Detect which cell encompasses the target text, then output its [x, y] center coordinate. 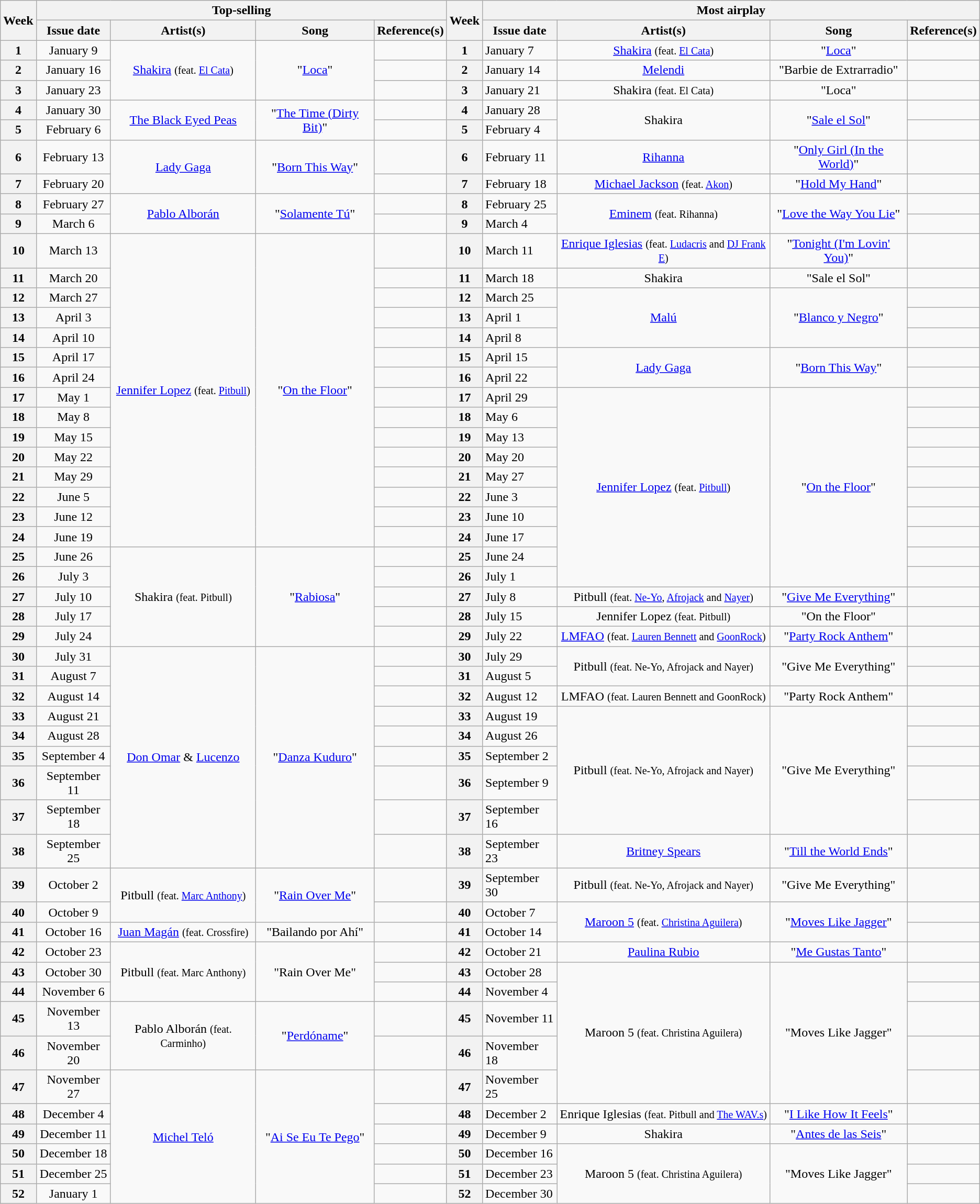
August 7 [73, 676]
"Rabiosa" [315, 596]
August 28 [73, 736]
Enrique Iglesias (feat. Pitbull and The WAV.s) [664, 1114]
October 9 [73, 912]
February 4 [520, 130]
The Black Eyed Peas [183, 120]
Rihanna [664, 157]
August 12 [520, 696]
September 23 [520, 851]
February 13 [73, 157]
November 4 [520, 992]
December 18 [73, 1154]
November 18 [520, 1053]
"Blanco y Negro" [839, 318]
September 25 [73, 851]
"Only Girl (In the World)" [839, 157]
November 13 [73, 1019]
November 6 [73, 992]
June 3 [520, 497]
Shakira (feat. Pitbull) [183, 596]
Malú [664, 318]
March 6 [73, 224]
"Tonight (I'm Lovin' You)" [839, 250]
December 11 [73, 1134]
March 13 [73, 250]
June 24 [520, 556]
"The Time (Dirty Bit)" [315, 120]
January 30 [73, 110]
October 16 [73, 932]
Don Omar & Lucenzo [183, 757]
April 15 [520, 358]
October 30 [73, 972]
May 27 [520, 477]
July 15 [520, 617]
November 27 [73, 1087]
September 30 [520, 885]
July 31 [73, 656]
May 13 [520, 437]
May 15 [73, 437]
Britney Spears [664, 851]
April 10 [73, 338]
"Bailando por Ahí" [315, 932]
November 20 [73, 1053]
November 11 [520, 1019]
"Me Gustas Tanto" [839, 952]
February 27 [73, 204]
October 23 [73, 952]
July 3 [73, 576]
May 22 [73, 457]
February 18 [520, 184]
July 22 [520, 637]
May 8 [73, 417]
April 8 [520, 338]
August 5 [520, 676]
December 30 [520, 1194]
July 10 [73, 596]
May 20 [520, 457]
July 29 [520, 656]
Michel Teló [183, 1137]
March 11 [520, 250]
February 11 [520, 157]
October 21 [520, 952]
October 28 [520, 972]
September 16 [520, 817]
October 14 [520, 932]
June 5 [73, 497]
March 18 [520, 278]
Melendi [664, 70]
August 19 [520, 716]
January 28 [520, 110]
September 9 [520, 783]
"Hold My Hand" [839, 184]
Most airplay [731, 10]
Top-selling [241, 10]
February 25 [520, 204]
Pablo Alborán [183, 214]
Eminem (feat. Rihanna) [664, 214]
January 16 [73, 70]
Enrique Iglesias (feat. Ludacris and DJ Frank E) [664, 250]
April 1 [520, 318]
"I Like How It Feels" [839, 1114]
"Till the World Ends" [839, 851]
September 4 [73, 756]
April 29 [520, 397]
April 24 [73, 377]
September 18 [73, 817]
June 12 [73, 517]
April 17 [73, 358]
April 3 [73, 318]
July 17 [73, 617]
December 4 [73, 1114]
September 2 [520, 756]
March 4 [520, 224]
July 8 [520, 596]
December 2 [520, 1114]
October 7 [520, 912]
August 26 [520, 736]
Pablo Alborán (feat. Carminho) [183, 1036]
July 24 [73, 637]
March 27 [73, 298]
March 20 [73, 278]
"Love the Way You Lie" [839, 214]
May 29 [73, 477]
"Solamente Tú" [315, 214]
January 7 [520, 50]
February 6 [73, 130]
"Ai Se Eu Te Pego" [315, 1137]
Juan Magán (feat. Crossfire) [183, 932]
June 10 [520, 517]
June 19 [73, 537]
"Barbie de Extrarradio" [839, 70]
"Antes de las Seis" [839, 1134]
"Perdóname" [315, 1036]
January 23 [73, 90]
October 2 [73, 885]
December 23 [520, 1174]
December 9 [520, 1134]
November 25 [520, 1087]
June 26 [73, 556]
May 1 [73, 397]
January 9 [73, 50]
December 25 [73, 1174]
January 1 [73, 1194]
September 11 [73, 783]
Paulina Rubio [664, 952]
June 17 [520, 537]
March 25 [520, 298]
July 1 [520, 576]
May 6 [520, 417]
December 16 [520, 1154]
January 21 [520, 90]
Michael Jackson (feat. Akon) [664, 184]
February 20 [73, 184]
August 14 [73, 696]
April 22 [520, 377]
January 14 [520, 70]
August 21 [73, 716]
"Danza Kuduro" [315, 757]
